Scan for the cell matching the given text and deliver its [X, Y] coordinate at center. 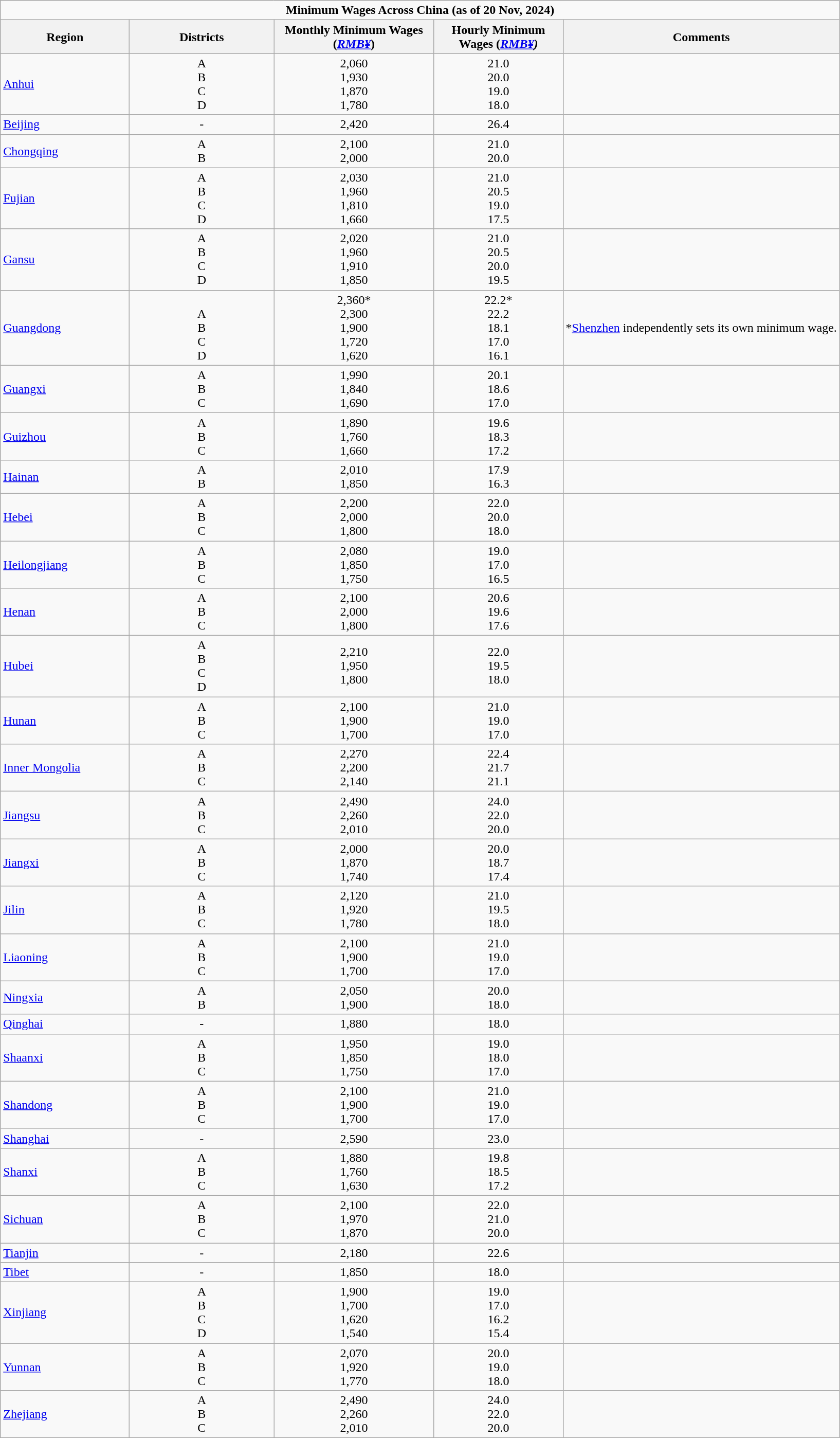
Jiangsu [65, 815]
Yunnan [65, 1367]
Zhejiang [65, 1414]
Guangdong [65, 328]
17.916.3 [499, 476]
Jiangxi [65, 862]
2,2702,2002,140 [354, 768]
Hubei [65, 667]
Ningxia [65, 998]
Shanxi [65, 1172]
2,420 [354, 124]
Gansu [65, 259]
Qinghai [65, 1024]
2,0801,8501,750 [354, 565]
22.6 [499, 1252]
Sichuan [65, 1219]
19.018.017.0 [499, 1057]
22.021.020.0 [499, 1219]
Heilongjiang [65, 565]
2,2101,9501,800 [354, 667]
2,0301,9601,8101,660 [354, 199]
Anhui [65, 84]
26.4 [499, 124]
22.019.518.0 [499, 667]
22.2*22.218.117.016.1 [499, 328]
21.019.518.0 [499, 910]
20.018.0 [499, 998]
19.017.016.5 [499, 565]
21.020.0 [499, 151]
Shandong [65, 1105]
22.020.018.0 [499, 517]
Beijing [65, 124]
1,9501,8501,750 [354, 1057]
21.020.519.017.5 [499, 199]
1,9901,8401,690 [354, 389]
2,0201,9601,9101,850 [354, 259]
23.0 [499, 1138]
Liaoning [65, 957]
2,1201,9201,780 [354, 910]
1,880 [354, 1024]
Tibet [65, 1272]
1,8801,7601,630 [354, 1172]
Hourly Minimum Wages (RMB¥) [499, 37]
Henan [65, 612]
Inner Mongolia [65, 768]
19.618.317.2 [499, 436]
Minimum Wages Across China (as of 20 Nov, 2024) [421, 10]
19.017.016.215.4 [499, 1313]
20.619.617.6 [499, 612]
2,0501,900 [354, 998]
Districts [202, 37]
Chongqing [65, 151]
Xinjiang [65, 1313]
2,180 [354, 1252]
1,9001,7001,6201,540 [354, 1313]
20.019.018.0 [499, 1367]
19.818.517.2 [499, 1172]
Shanghai [65, 1138]
2,0101,850 [354, 476]
2,360*2,3001,9001,7201,620 [354, 328]
Fujian [65, 199]
22.421.721.1 [499, 768]
2,1002,000 [354, 151]
*Shenzhen independently sets its own minimum wage. [701, 328]
2,2002,0001,800 [354, 517]
Comments [701, 37]
Hunan [65, 721]
2,1002,0001,800 [354, 612]
Hainan [65, 476]
Tianjin [65, 1252]
ABC D [202, 328]
Monthly Minimum Wages (RMB¥) [354, 37]
2,060 1,930 1,870 1,780 [354, 84]
2,0701,9201,770 [354, 1367]
21.020.019.018.0 [499, 84]
21.020.520.019.5 [499, 259]
2,1001,9701,870 [354, 1219]
2,0001,8701,740 [354, 862]
Jilin [65, 910]
2,590 [354, 1138]
Region [65, 37]
1,8901,7601,660 [354, 436]
1,850 [354, 1272]
Guizhou [65, 436]
20.118.617.0 [499, 389]
20.018.717.4 [499, 862]
Guangxi [65, 389]
Hebei [65, 517]
Shaanxi [65, 1057]
